Return (x, y) of the center of cell containing provided text 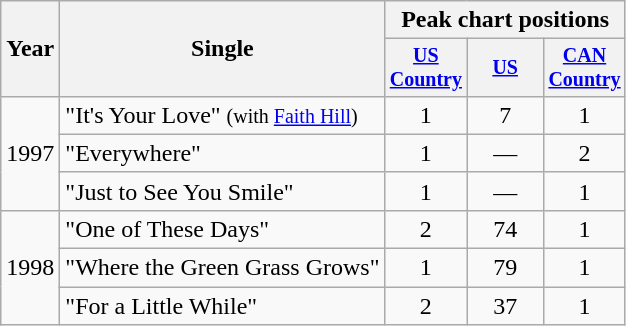
Single (222, 49)
7 (506, 115)
"One of These Days" (222, 229)
Year (30, 49)
79 (506, 268)
"Everywhere" (222, 153)
"For a Little While" (222, 306)
CAN Country (585, 68)
74 (506, 229)
"Just to See You Smile" (222, 191)
US Country (426, 68)
1998 (30, 267)
37 (506, 306)
Peak chart positions (505, 20)
"Where the Green Grass Grows" (222, 268)
US (506, 68)
1997 (30, 153)
"It's Your Love" (with Faith Hill) (222, 115)
